Determine the [X, Y] coordinate at the center of the cell enclosing the given text.  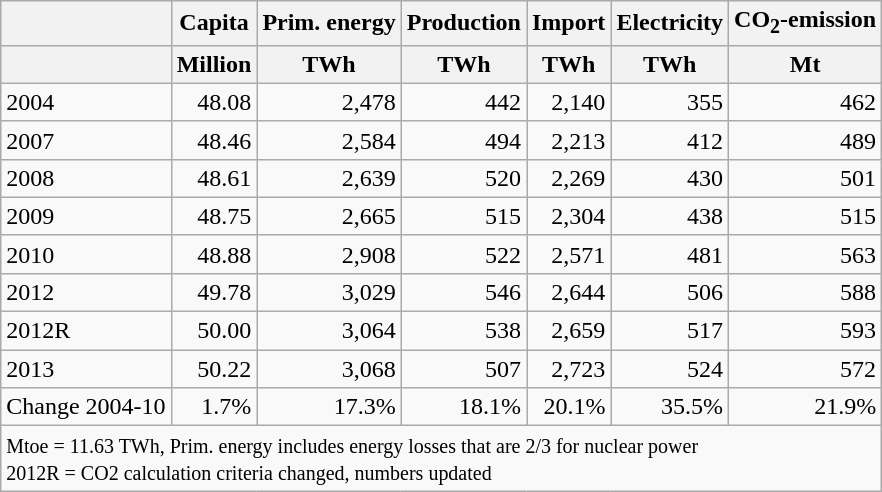
Electricity [670, 23]
20.1% [568, 407]
48.08 [214, 102]
563 [806, 254]
2,723 [568, 369]
Prim. energy [329, 23]
49.78 [214, 292]
2,908 [329, 254]
2004 [86, 102]
462 [806, 102]
18.1% [464, 407]
522 [464, 254]
48.46 [214, 140]
Mtoe = 11.63 TWh, Prim. energy includes energy losses that are 2/3 for nuclear power 2012R = CO2 calculation criteria changed, numbers updated [442, 458]
2,665 [329, 216]
48.75 [214, 216]
Mt [806, 64]
430 [670, 178]
Capita [214, 23]
50.22 [214, 369]
2012R [86, 331]
588 [806, 292]
2,478 [329, 102]
2012 [86, 292]
517 [670, 331]
48.61 [214, 178]
Import [568, 23]
2,304 [568, 216]
442 [464, 102]
50.00 [214, 331]
524 [670, 369]
2,644 [568, 292]
2009 [86, 216]
2,571 [568, 254]
481 [670, 254]
2,213 [568, 140]
3,064 [329, 331]
48.88 [214, 254]
506 [670, 292]
538 [464, 331]
35.5% [670, 407]
546 [464, 292]
438 [670, 216]
2,659 [568, 331]
Million [214, 64]
21.9% [806, 407]
3,029 [329, 292]
2013 [86, 369]
593 [806, 331]
2008 [86, 178]
CO2-emission [806, 23]
2007 [86, 140]
2,639 [329, 178]
507 [464, 369]
2,140 [568, 102]
2010 [86, 254]
494 [464, 140]
520 [464, 178]
1.7% [214, 407]
2,584 [329, 140]
489 [806, 140]
17.3% [329, 407]
Change 2004-10 [86, 407]
501 [806, 178]
2,269 [568, 178]
572 [806, 369]
3,068 [329, 369]
412 [670, 140]
355 [670, 102]
Production [464, 23]
